For the text-containing cell, return its midpoint in (x, y) coordinate format. 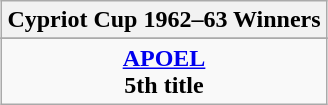
APOEL5th title (164, 72)
Cypriot Cup 1962–63 Winners (164, 20)
